Identify which cell holds the provided text, then report its (x, y) central coordinate. 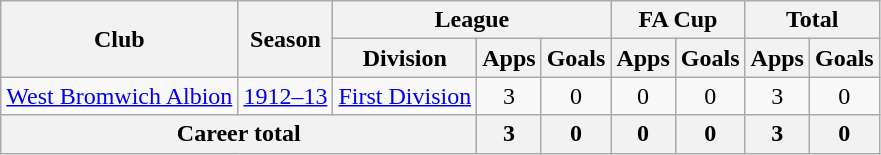
West Bromwich Albion (120, 96)
Season (286, 39)
Division (405, 58)
Club (120, 39)
1912–13 (286, 96)
Career total (239, 134)
Total (812, 20)
FA Cup (678, 20)
League (472, 20)
First Division (405, 96)
